Capture the cell that displays the provided text and extract its [X, Y] central coordinate. 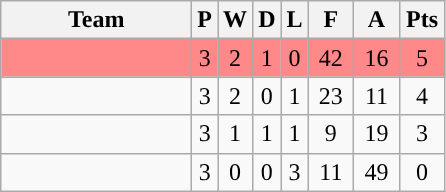
L [294, 20]
5 [422, 58]
Team [96, 20]
23 [331, 96]
9 [331, 134]
Pts [422, 20]
A [377, 20]
49 [377, 172]
42 [331, 58]
4 [422, 96]
D [267, 20]
16 [377, 58]
P [205, 20]
F [331, 20]
19 [377, 134]
W [236, 20]
